Extract the [X, Y] coordinate from the center of the cell holding the provided text.  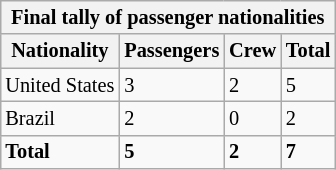
Nationality [60, 51]
Brazil [60, 119]
Final tally of passenger nationalities [168, 18]
0 [252, 119]
Passengers [172, 51]
United States [60, 85]
7 [308, 152]
Crew [252, 51]
3 [172, 85]
